Extract the [X, Y] coordinate from the center of the cell holding the provided text.  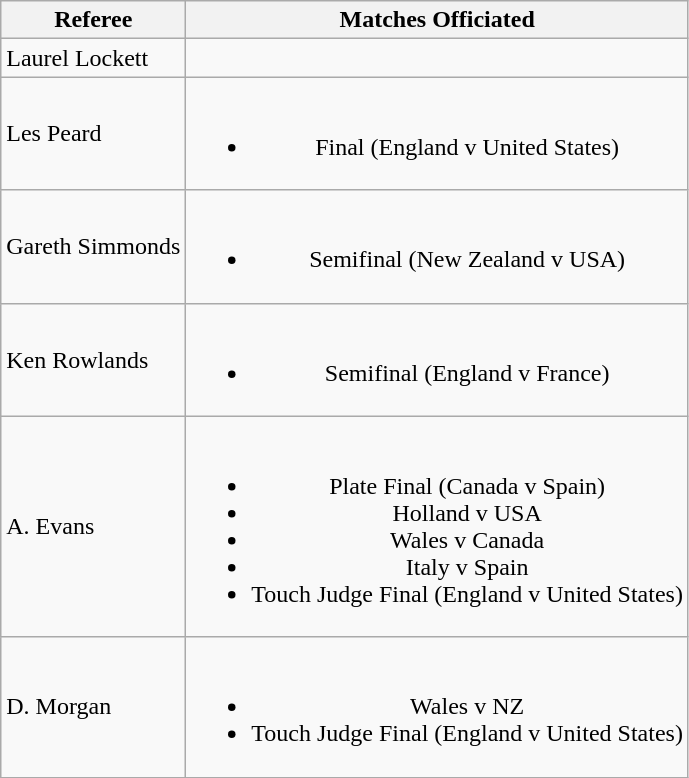
A. Evans [94, 526]
Referee [94, 20]
Final (England v United States) [438, 134]
Semifinal (New Zealand v USA) [438, 246]
Wales v NZTouch Judge Final (England v United States) [438, 707]
Les Peard [94, 134]
Plate Final (Canada v Spain)Holland v USAWales v CanadaItaly v SpainTouch Judge Final (England v United States) [438, 526]
Semifinal (England v France) [438, 360]
Laurel Lockett [94, 58]
Ken Rowlands [94, 360]
Matches Officiated [438, 20]
Gareth Simmonds [94, 246]
D. Morgan [94, 707]
